Output the (x, y) coordinate of the center of the cell containing the given text.  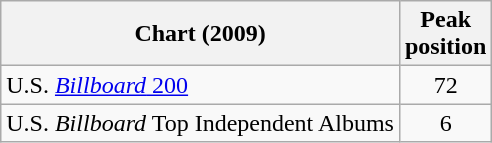
Peakposition (445, 34)
72 (445, 85)
6 (445, 123)
U.S. Billboard 200 (200, 85)
U.S. Billboard Top Independent Albums (200, 123)
Chart (2009) (200, 34)
